Return (X, Y) of the center of cell containing provided text 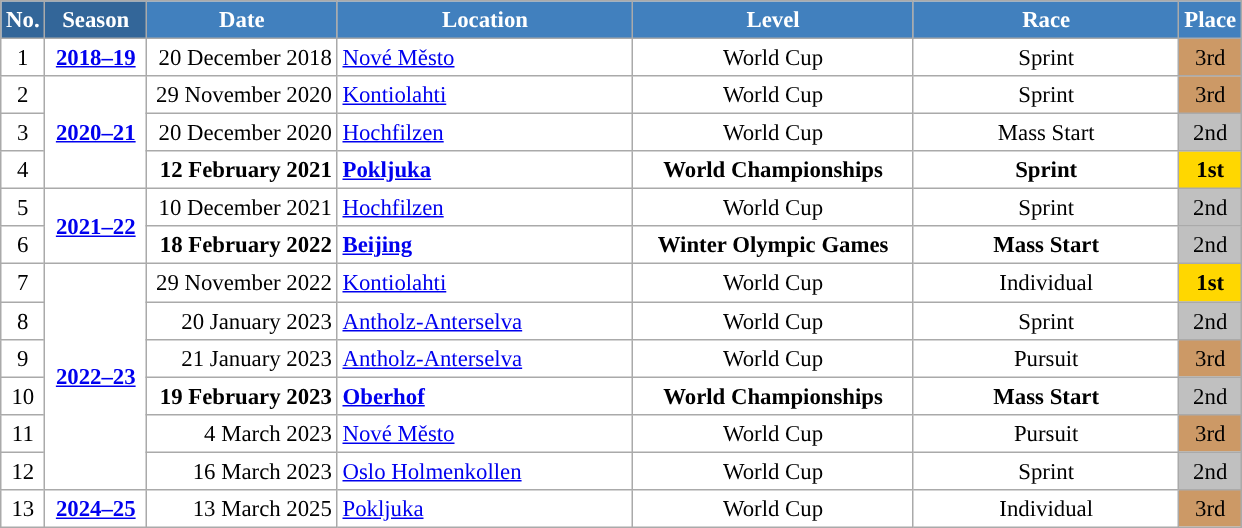
Oberhof (485, 396)
20 January 2023 (242, 321)
6 (23, 245)
Beijing (485, 245)
21 January 2023 (242, 358)
12 (23, 471)
5 (23, 208)
2022–23 (96, 377)
10 (23, 396)
2 (23, 95)
7 (23, 283)
20 December 2020 (242, 133)
4 (23, 170)
19 February 2023 (242, 396)
Race (1046, 20)
2021–22 (96, 226)
3 (23, 133)
18 February 2022 (242, 245)
13 (23, 509)
No. (23, 20)
13 March 2025 (242, 509)
29 November 2020 (242, 95)
20 December 2018 (242, 58)
2024–25 (96, 509)
2018–19 (96, 58)
Location (485, 20)
Winter Olympic Games (774, 245)
16 March 2023 (242, 471)
12 February 2021 (242, 170)
Season (96, 20)
2020–21 (96, 132)
Place (1210, 20)
Level (774, 20)
11 (23, 433)
Oslo Holmenkollen (485, 471)
4 March 2023 (242, 433)
9 (23, 358)
1 (23, 58)
10 December 2021 (242, 208)
29 November 2022 (242, 283)
Date (242, 20)
8 (23, 321)
